From the cell containing the given text, extract its center point as [X, Y] coordinate. 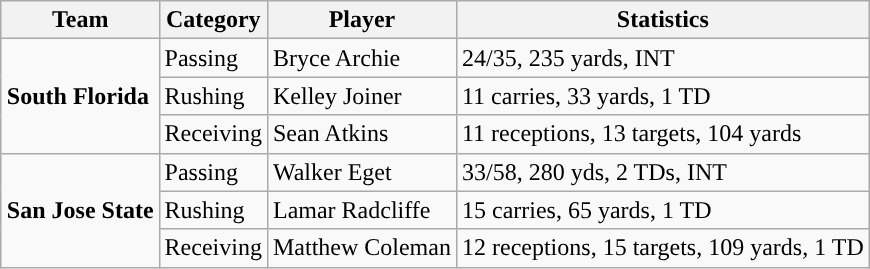
11 receptions, 13 targets, 104 yards [662, 134]
San Jose State [80, 210]
Bryce Archie [362, 58]
12 receptions, 15 targets, 109 yards, 1 TD [662, 248]
Statistics [662, 20]
15 carries, 65 yards, 1 TD [662, 210]
Team [80, 20]
33/58, 280 yds, 2 TDs, INT [662, 172]
South Florida [80, 96]
Sean Atkins [362, 134]
Matthew Coleman [362, 248]
Walker Eget [362, 172]
Player [362, 20]
Category [213, 20]
11 carries, 33 yards, 1 TD [662, 96]
Lamar Radcliffe [362, 210]
Kelley Joiner [362, 96]
24/35, 235 yards, INT [662, 58]
